Search for the cell housing the specified text and yield its [X, Y] center coordinate. 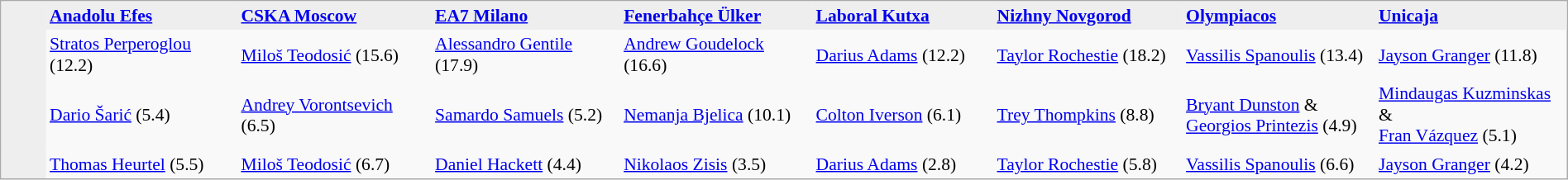
Anadolu Efes [142, 16]
Darius Adams (12.2) [903, 54]
Daniel Hackett (4.4) [526, 164]
Andrew Goudelock (16.6) [716, 54]
Jayson Granger (4.2) [1470, 164]
Andrey Vorontsevich (6.5) [334, 115]
Vassilis Spanoulis (6.6) [1279, 164]
Taylor Rochestie (5.8) [1088, 164]
Vassilis Spanoulis (13.4) [1279, 54]
Dario Šarić (5.4) [142, 115]
Unicaja [1470, 16]
Stratos Perperoglou (12.2) [142, 54]
Taylor Rochestie (18.2) [1088, 54]
EA7 Milano [526, 16]
Thomas Heurtel (5.5) [142, 164]
Nikolaos Zisis (3.5) [716, 164]
Trey Thompkins (8.8) [1088, 115]
Darius Adams (2.8) [903, 164]
Olympiacos [1279, 16]
Nemanja Bjelica (10.1) [716, 115]
Colton Iverson (6.1) [903, 115]
Samardo Samuels (5.2) [526, 115]
CSKA Moscow [334, 16]
Jayson Granger (11.8) [1470, 54]
Miloš Teodosić (15.6) [334, 54]
Miloš Teodosić (6.7) [334, 164]
Fenerbahçe Ülker [716, 16]
Alessandro Gentile (17.9) [526, 54]
Nizhny Novgorod [1088, 16]
Mindaugas Kuzminskas & Fran Vázquez (5.1) [1470, 115]
Laboral Kutxa [903, 16]
Bryant Dunston & Georgios Printezis (4.9) [1279, 115]
